From the cell containing the given text, extract its center point as (x, y) coordinate. 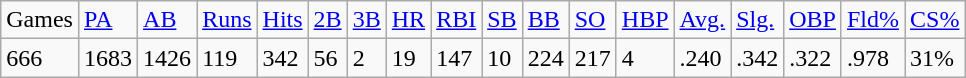
666 (40, 58)
Slg. (758, 20)
Fld% (872, 20)
31% (935, 58)
AB (168, 20)
1426 (168, 58)
.342 (758, 58)
4 (645, 58)
3B (366, 20)
342 (282, 58)
RBI (456, 20)
2 (366, 58)
56 (328, 58)
2B (328, 20)
CS% (935, 20)
.322 (813, 58)
Hits (282, 20)
OBP (813, 20)
HR (408, 20)
HBP (645, 20)
SB (502, 20)
Avg. (702, 20)
147 (456, 58)
Runs (227, 20)
Games (40, 20)
119 (227, 58)
SO (592, 20)
1683 (108, 58)
19 (408, 58)
.240 (702, 58)
PA (108, 20)
10 (502, 58)
.978 (872, 58)
BB (546, 20)
217 (592, 58)
224 (546, 58)
